Extract the (x, y) coordinate from the center of the cell holding the provided text.  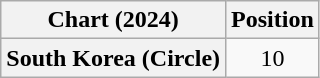
South Korea (Circle) (114, 58)
10 (273, 58)
Position (273, 20)
Chart (2024) (114, 20)
